Determine the (x, y) coordinate at the center of the cell enclosing the given text.  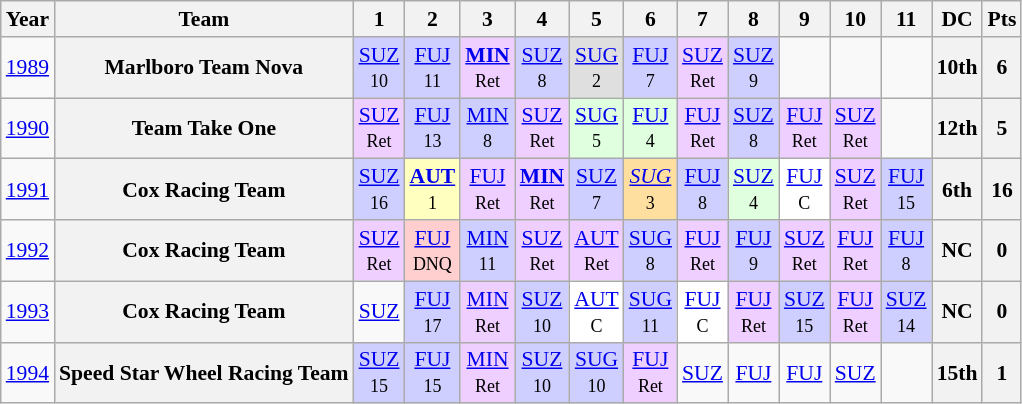
AUT1 (433, 190)
3 (487, 19)
6th (958, 190)
AUTC (596, 312)
1992 (28, 250)
SUZ14 (906, 312)
Year (28, 19)
8 (754, 19)
SUG11 (650, 312)
SUG5 (596, 128)
Speed Star Wheel Racing Team (204, 372)
FUJ7 (650, 68)
FUJ13 (433, 128)
SUG3 (650, 190)
SUZ16 (380, 190)
Marlboro Team Nova (204, 68)
1994 (28, 372)
2 (433, 19)
12th (958, 128)
SUZ9 (754, 68)
7 (702, 19)
Team Take One (204, 128)
1989 (28, 68)
SUZ7 (596, 190)
DC (958, 19)
10 (856, 19)
10th (958, 68)
SUZ4 (754, 190)
Team (204, 19)
FUJ11 (433, 68)
15th (958, 372)
1991 (28, 190)
Pts (1002, 19)
4 (542, 19)
FUJDNQ (433, 250)
MIN11 (487, 250)
FUJ9 (754, 250)
SUG8 (650, 250)
AUTRet (596, 250)
1993 (28, 312)
FUJ17 (433, 312)
FUJ4 (650, 128)
SUG2 (596, 68)
MIN8 (487, 128)
11 (906, 19)
SUG10 (596, 372)
16 (1002, 190)
9 (804, 19)
1990 (28, 128)
